Find where the given text appears and provide that cell's center as (x, y) coordinate. 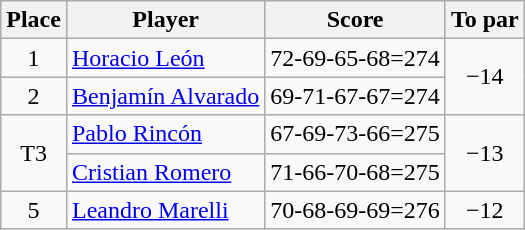
−13 (484, 153)
70-68-69-69=276 (356, 210)
T3 (34, 153)
Pablo Rincón (165, 134)
−14 (484, 77)
−12 (484, 210)
Leandro Marelli (165, 210)
71-66-70-68=275 (356, 172)
5 (34, 210)
2 (34, 96)
Place (34, 20)
67-69-73-66=275 (356, 134)
72-69-65-68=274 (356, 58)
Score (356, 20)
69-71-67-67=274 (356, 96)
Benjamín Alvarado (165, 96)
Player (165, 20)
1 (34, 58)
Horacio León (165, 58)
Cristian Romero (165, 172)
To par (484, 20)
